Return the (x, y) coordinate for the center point of the cell that contains the specified text.  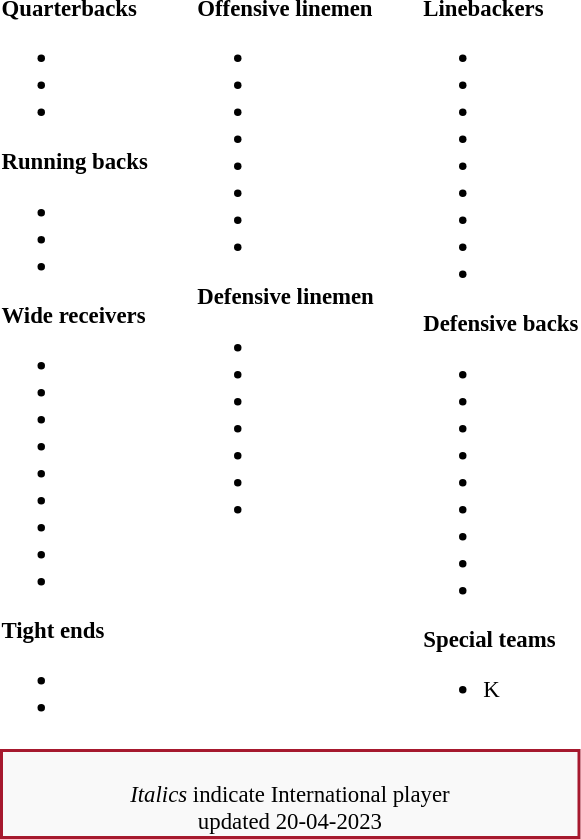
Italics indicate International player updated 20-04-2023 (290, 793)
